Scan for the cell matching the given text and deliver its [x, y] coordinate at center. 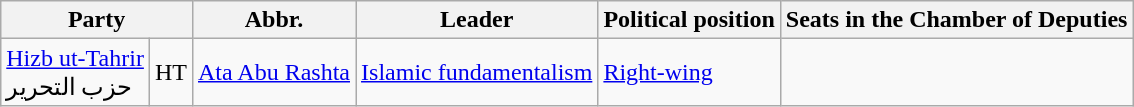
HT [170, 72]
Political position [689, 20]
Ata Abu Rashta [274, 72]
Hizb ut-Tahrirحزب التحرير [76, 72]
Leader [477, 20]
Right-wing [689, 72]
Seats in the Chamber of Deputies [956, 20]
Islamic fundamentalism [477, 72]
Party [97, 20]
Abbr. [274, 20]
